Scan for the cell matching the given text and deliver its (x, y) coordinate at center. 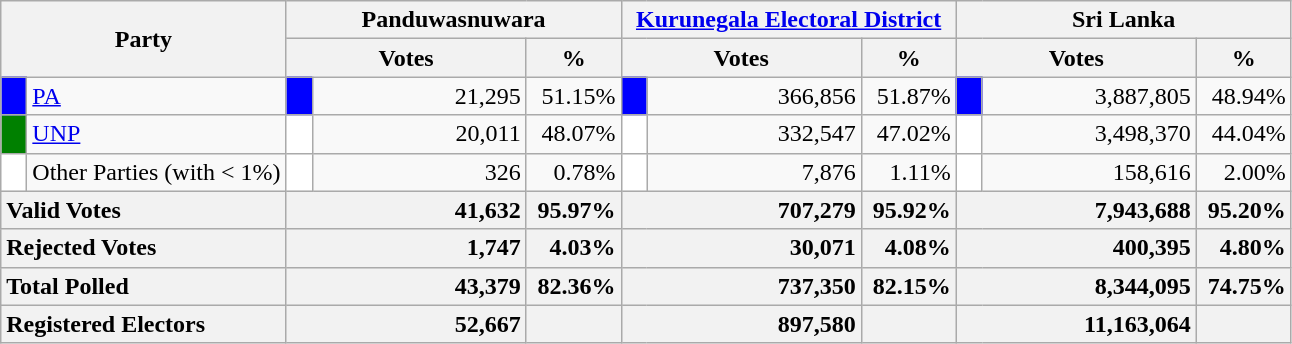
366,856 (754, 96)
158,616 (1089, 172)
95.20% (1244, 210)
21,295 (419, 96)
707,279 (741, 210)
82.15% (908, 286)
2.00% (1244, 172)
20,011 (419, 134)
48.94% (1244, 96)
Sri Lanka (1124, 20)
48.07% (574, 134)
Kurunegala Electoral District (788, 20)
Total Polled (144, 286)
Registered Electors (144, 324)
PA (156, 96)
326 (419, 172)
44.04% (1244, 134)
74.75% (1244, 286)
8,344,095 (1076, 286)
3,887,805 (1089, 96)
Panduwasnuwara (454, 20)
1,747 (406, 248)
43,379 (406, 286)
400,395 (1076, 248)
41,632 (406, 210)
7,943,688 (1076, 210)
51.15% (574, 96)
4.80% (1244, 248)
897,580 (741, 324)
7,876 (754, 172)
332,547 (754, 134)
51.87% (908, 96)
3,498,370 (1089, 134)
737,350 (741, 286)
95.92% (908, 210)
0.78% (574, 172)
Other Parties (with < 1%) (156, 172)
52,667 (406, 324)
Rejected Votes (144, 248)
UNP (156, 134)
4.08% (908, 248)
95.97% (574, 210)
30,071 (741, 248)
Valid Votes (144, 210)
Party (144, 39)
11,163,064 (1076, 324)
82.36% (574, 286)
1.11% (908, 172)
47.02% (908, 134)
4.03% (574, 248)
